Search for the cell housing the specified text and yield its [x, y] center coordinate. 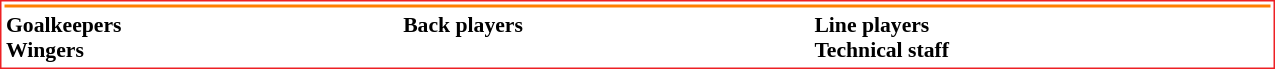
Line playersTechnical staff [1042, 37]
GoalkeepersWingers [201, 37]
Back players [606, 37]
